Pinpoint the cell where the given text exists, returning its [x, y] midpoint coordinate. 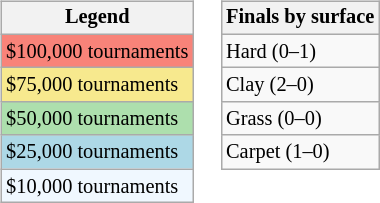
$25,000 tournaments [97, 152]
Legend [97, 18]
$100,000 tournaments [97, 51]
Clay (2–0) [300, 85]
$50,000 tournaments [97, 119]
Carpet (1–0) [300, 152]
Hard (0–1) [300, 51]
$10,000 tournaments [97, 186]
Grass (0–0) [300, 119]
Finals by surface [300, 18]
$75,000 tournaments [97, 85]
